Return [x, y] of the center of cell containing provided text 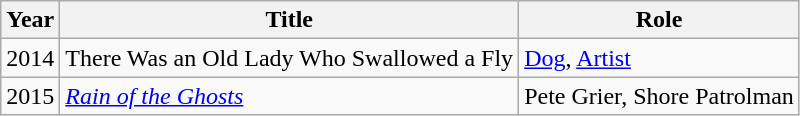
2015 [30, 96]
Role [660, 20]
Dog, Artist [660, 58]
2014 [30, 58]
Year [30, 20]
Title [290, 20]
There Was an Old Lady Who Swallowed a Fly [290, 58]
Pete Grier, Shore Patrolman [660, 96]
Rain of the Ghosts [290, 96]
